Return the [X, Y] coordinate for the center point of the cell that contains the specified text.  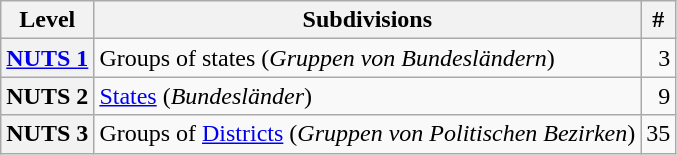
3 [658, 58]
NUTS 3 [48, 134]
Level [48, 20]
States (Bundesländer) [368, 96]
Groups of Districts (Gruppen von Politischen Bezirken) [368, 134]
Subdivisions [368, 20]
NUTS 1 [48, 58]
# [658, 20]
35 [658, 134]
Groups of states (Gruppen von Bundesländern) [368, 58]
9 [658, 96]
NUTS 2 [48, 96]
